Return the [X, Y] coordinate for the center point of the cell that contains the specified text.  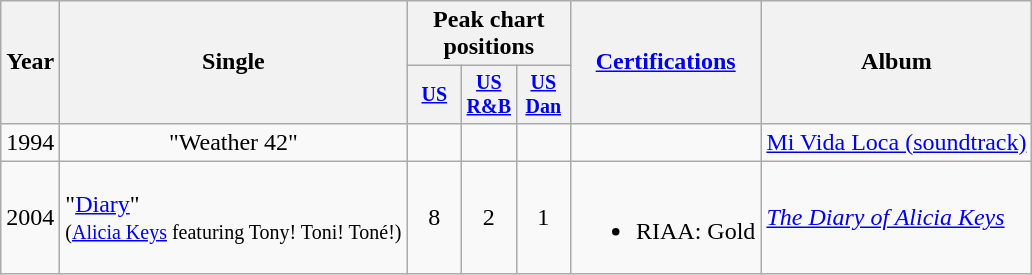
US [434, 94]
USR&B [489, 94]
1994 [30, 142]
8 [434, 218]
1 [543, 218]
2 [489, 218]
Album [896, 62]
Year [30, 62]
2004 [30, 218]
Peak chart positions [488, 34]
Single [234, 62]
Mi Vida Loca (soundtrack) [896, 142]
"Diary"(Alicia Keys featuring Tony! Toni! Toné!) [234, 218]
"Weather 42" [234, 142]
RIAA: Gold [665, 218]
USDan [543, 94]
The Diary of Alicia Keys [896, 218]
Certifications [665, 62]
